Return [x, y] of the center of cell containing provided text 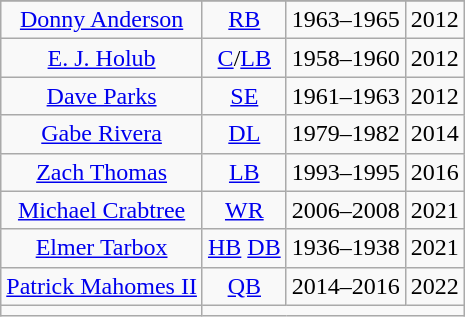
2006–2008 [346, 210]
LB [244, 172]
1963–1965 [346, 20]
1993–1995 [346, 172]
2014–2016 [346, 286]
Elmer Tarbox [102, 248]
HB DB [244, 248]
DL [244, 134]
1979–1982 [346, 134]
C/LB [244, 58]
Zach Thomas [102, 172]
Gabe Rivera [102, 134]
Dave Parks [102, 96]
SE [244, 96]
Patrick Mahomes II [102, 286]
2014 [434, 134]
Donny Anderson [102, 20]
E. J. Holub [102, 58]
QB [244, 286]
Michael Crabtree [102, 210]
2022 [434, 286]
1958–1960 [346, 58]
1961–1963 [346, 96]
1936–1938 [346, 248]
2016 [434, 172]
RB [244, 20]
WR [244, 210]
